Locate the cell with the specified text and output its [x, y] center coordinate. 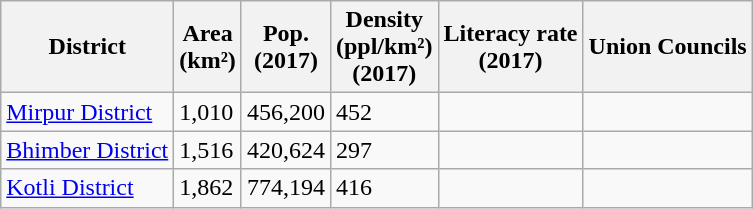
Mirpur District [88, 112]
452 [384, 112]
District [88, 47]
416 [384, 188]
Kotli District [88, 188]
Density(ppl/km²)(2017) [384, 47]
Area(km²) [208, 47]
Union Councils [668, 47]
1,516 [208, 150]
297 [384, 150]
456,200 [286, 112]
1,862 [208, 188]
1,010 [208, 112]
Literacy rate(2017) [510, 47]
Bhimber District [88, 150]
Pop.(2017) [286, 47]
420,624 [286, 150]
774,194 [286, 188]
